Search for the cell housing the specified text and yield its [x, y] center coordinate. 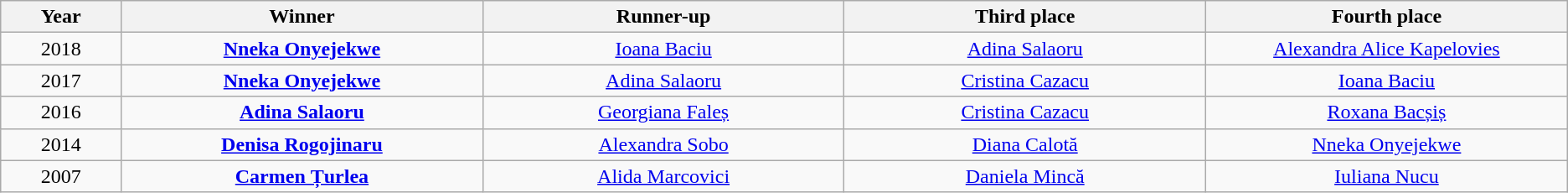
Alexandra Sobo [663, 144]
Alida Marcovici [663, 176]
2007 [61, 176]
Roxana Bacșiș [1387, 112]
Year [61, 17]
Alexandra Alice Kapelovies [1387, 49]
Iuliana Nucu [1387, 176]
Runner-up [663, 17]
Carmen Țurlea [302, 176]
2014 [61, 144]
Diana Calotă [1025, 144]
2016 [61, 112]
Daniela Mincă [1025, 176]
Fourth place [1387, 17]
2018 [61, 49]
Denisa Rogojinaru [302, 144]
Georgiana Faleș [663, 112]
Third place [1025, 17]
2017 [61, 81]
Winner [302, 17]
